Detect which cell encompasses the target text, then output its [X, Y] center coordinate. 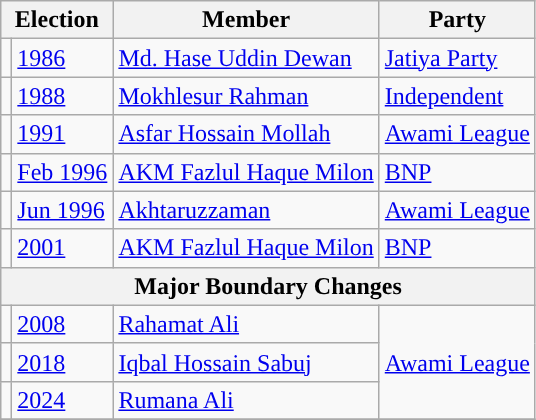
2001 [62, 248]
Jatiya Party [457, 58]
Jun 1996 [62, 210]
Mokhlesur Rahman [246, 96]
2008 [62, 324]
Major Boundary Changes [268, 286]
Md. Hase Uddin Dewan [246, 58]
Member [246, 20]
Independent [457, 96]
Party [457, 20]
Asfar Hossain Mollah [246, 134]
Election [57, 20]
Rahamat Ali [246, 324]
2018 [62, 362]
1991 [62, 134]
1986 [62, 58]
Rumana Ali [246, 400]
1988 [62, 96]
Iqbal Hossain Sabuj [246, 362]
Akhtaruzzaman [246, 210]
Feb 1996 [62, 172]
2024 [62, 400]
